Pinpoint the cell where the given text exists, returning its [X, Y] midpoint coordinate. 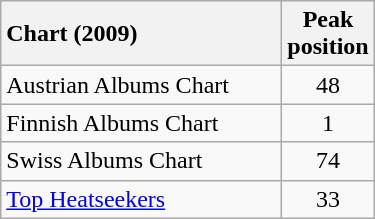
1 [328, 123]
Austrian Albums Chart [142, 85]
33 [328, 199]
74 [328, 161]
48 [328, 85]
Finnish Albums Chart [142, 123]
Top Heatseekers [142, 199]
Swiss Albums Chart [142, 161]
Peakposition [328, 34]
Chart (2009) [142, 34]
